Find where the given text appears and provide that cell's center as (x, y) coordinate. 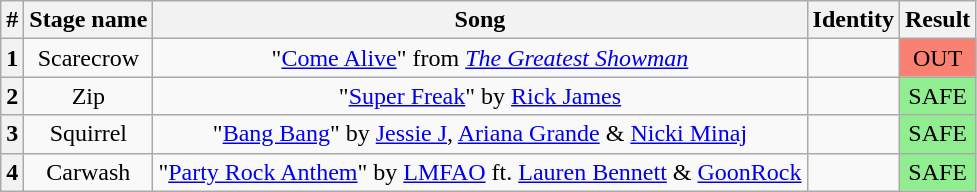
Result (937, 20)
"Super Freak" by Rick James (480, 96)
3 (12, 134)
"Party Rock Anthem" by LMFAO ft. Lauren Bennett & GoonRock (480, 172)
Carwash (88, 172)
"Bang Bang" by Jessie J, Ariana Grande & Nicki Minaj (480, 134)
"Come Alive" from The Greatest Showman (480, 58)
2 (12, 96)
OUT (937, 58)
# (12, 20)
Song (480, 20)
Stage name (88, 20)
4 (12, 172)
Zip (88, 96)
Squirrel (88, 134)
Identity (853, 20)
Scarecrow (88, 58)
1 (12, 58)
